Output the [x, y] coordinate of the center of the cell containing the given text.  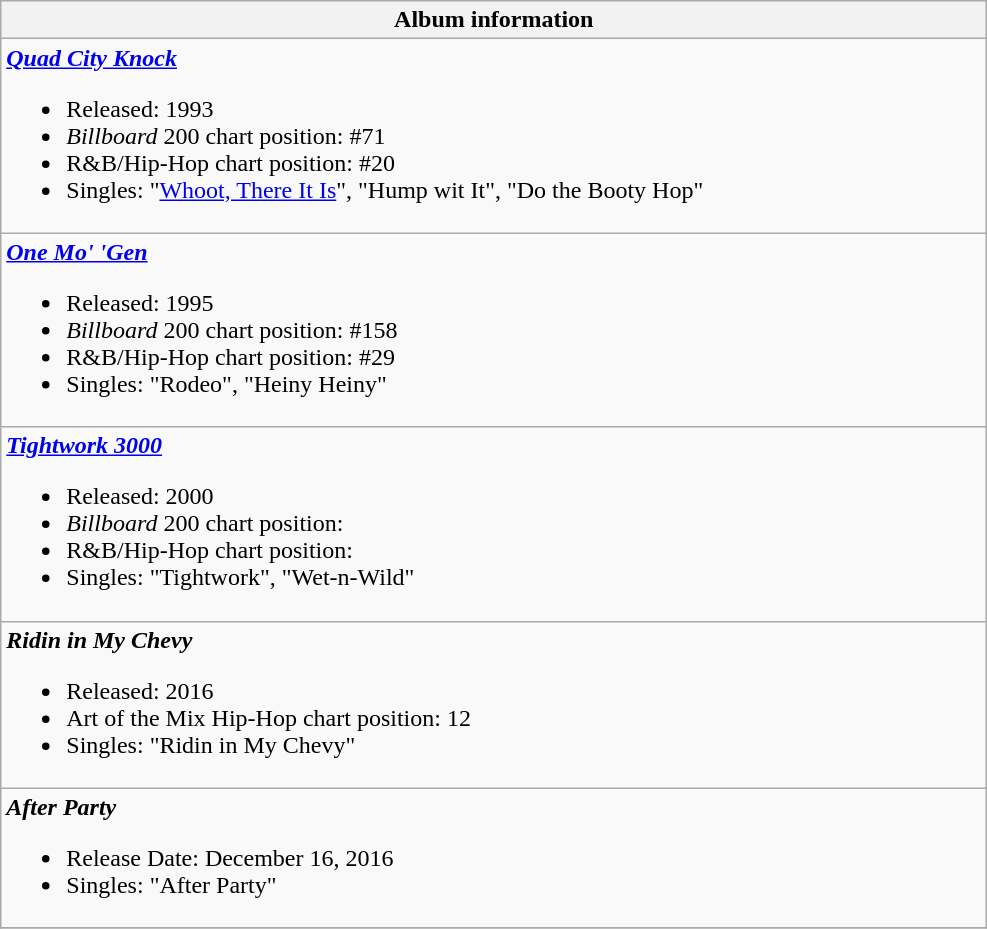
One Mo' 'GenReleased: 1995Billboard 200 chart position: #158R&B/Hip-Hop chart position: #29Singles: "Rodeo", "Heiny Heiny" [494, 330]
Tightwork 3000Released: 2000Billboard 200 chart position:R&B/Hip-Hop chart position:Singles: "Tightwork", "Wet-n-Wild" [494, 524]
After PartyRelease Date: December 16, 2016Singles: "After Party" [494, 858]
Album information [494, 20]
Ridin in My ChevyReleased: 2016Art of the Mix Hip-Hop chart position: 12Singles: "Ridin in My Chevy" [494, 704]
